Output the [X, Y] coordinate of the center of the cell containing the given text.  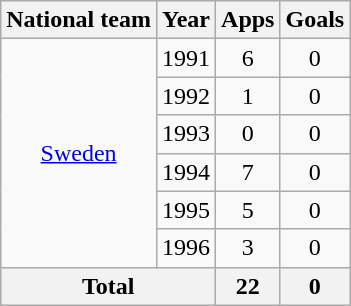
22 [248, 286]
1995 [186, 210]
6 [248, 58]
Year [186, 20]
1993 [186, 134]
Sweden [79, 153]
Total [108, 286]
3 [248, 248]
1991 [186, 58]
7 [248, 172]
1 [248, 96]
National team [79, 20]
5 [248, 210]
1994 [186, 172]
Apps [248, 20]
1992 [186, 96]
Goals [315, 20]
1996 [186, 248]
